For the text-containing cell, return its midpoint in (X, Y) coordinate format. 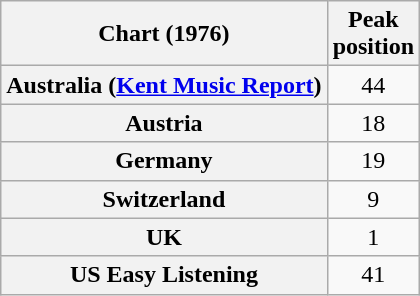
US Easy Listening (164, 275)
9 (373, 199)
41 (373, 275)
18 (373, 123)
Australia (Kent Music Report) (164, 85)
19 (373, 161)
Switzerland (164, 199)
Germany (164, 161)
Austria (164, 123)
Peakposition (373, 34)
UK (164, 237)
Chart (1976) (164, 34)
1 (373, 237)
44 (373, 85)
